Locate the cell with the specified text and output its [X, Y] center coordinate. 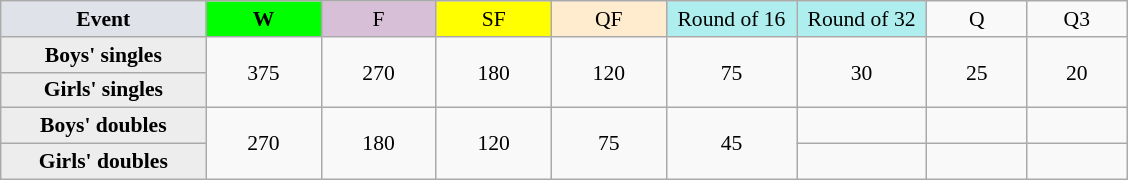
QF [608, 19]
25 [977, 72]
SF [494, 19]
Round of 32 [861, 19]
Event [104, 19]
45 [731, 144]
20 [1077, 72]
Girls' singles [104, 90]
F [378, 19]
W [264, 19]
Girls' doubles [104, 162]
Q3 [1077, 19]
375 [264, 72]
30 [861, 72]
Boys' singles [104, 55]
Round of 16 [731, 19]
Boys' doubles [104, 126]
Q [977, 19]
